Provide the [x, y] coordinate of the cell's center where the given text is located.  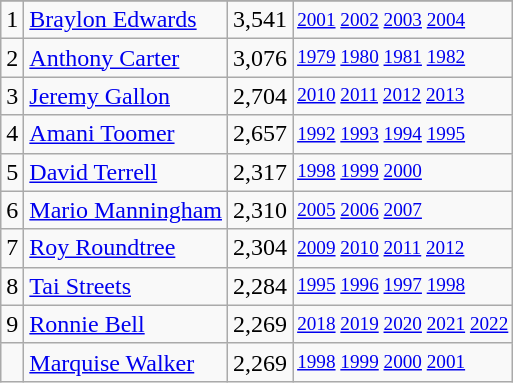
David Terrell [126, 172]
2 [12, 58]
3 [12, 96]
Anthony Carter [126, 58]
2018 2019 2020 2021 2022 [403, 324]
Marquise Walker [126, 362]
Jeremy Gallon [126, 96]
1992 1993 1994 1995 [403, 134]
7 [12, 248]
Braylon Edwards [126, 20]
9 [12, 324]
1995 1996 1997 1998 [403, 286]
3,541 [260, 20]
2,317 [260, 172]
1998 1999 2000 [403, 172]
Roy Roundtree [126, 248]
2,310 [260, 210]
2,704 [260, 96]
Mario Manningham [126, 210]
Tai Streets [126, 286]
1979 1980 1981 1982 [403, 58]
2,304 [260, 248]
2,657 [260, 134]
Ronnie Bell [126, 324]
6 [12, 210]
1 [12, 20]
2009 2010 2011 2012 [403, 248]
2005 2006 2007 [403, 210]
Amani Toomer [126, 134]
4 [12, 134]
8 [12, 286]
2010 2011 2012 2013 [403, 96]
3,076 [260, 58]
5 [12, 172]
2001 2002 2003 2004 [403, 20]
1998 1999 2000 2001 [403, 362]
2,284 [260, 286]
